Find where the given text appears and provide that cell's center as [x, y] coordinate. 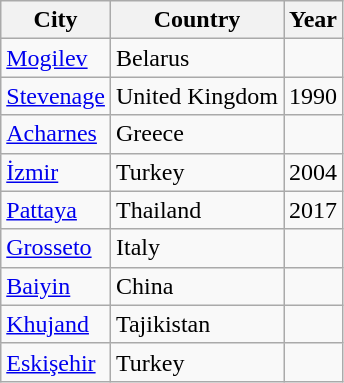
Mogilev [56, 58]
Thailand [196, 210]
Tajikistan [196, 324]
1990 [314, 96]
United Kingdom [196, 96]
2004 [314, 172]
China [196, 286]
2017 [314, 210]
Belarus [196, 58]
Grosseto [56, 248]
Khujand [56, 324]
City [56, 20]
İzmir [56, 172]
Country [196, 20]
Eskişehir [56, 362]
Greece [196, 134]
Pattaya [56, 210]
Acharnes [56, 134]
Italy [196, 248]
Baiyin [56, 286]
Stevenage [56, 96]
Year [314, 20]
